From the cell containing the given text, extract its center point as [x, y] coordinate. 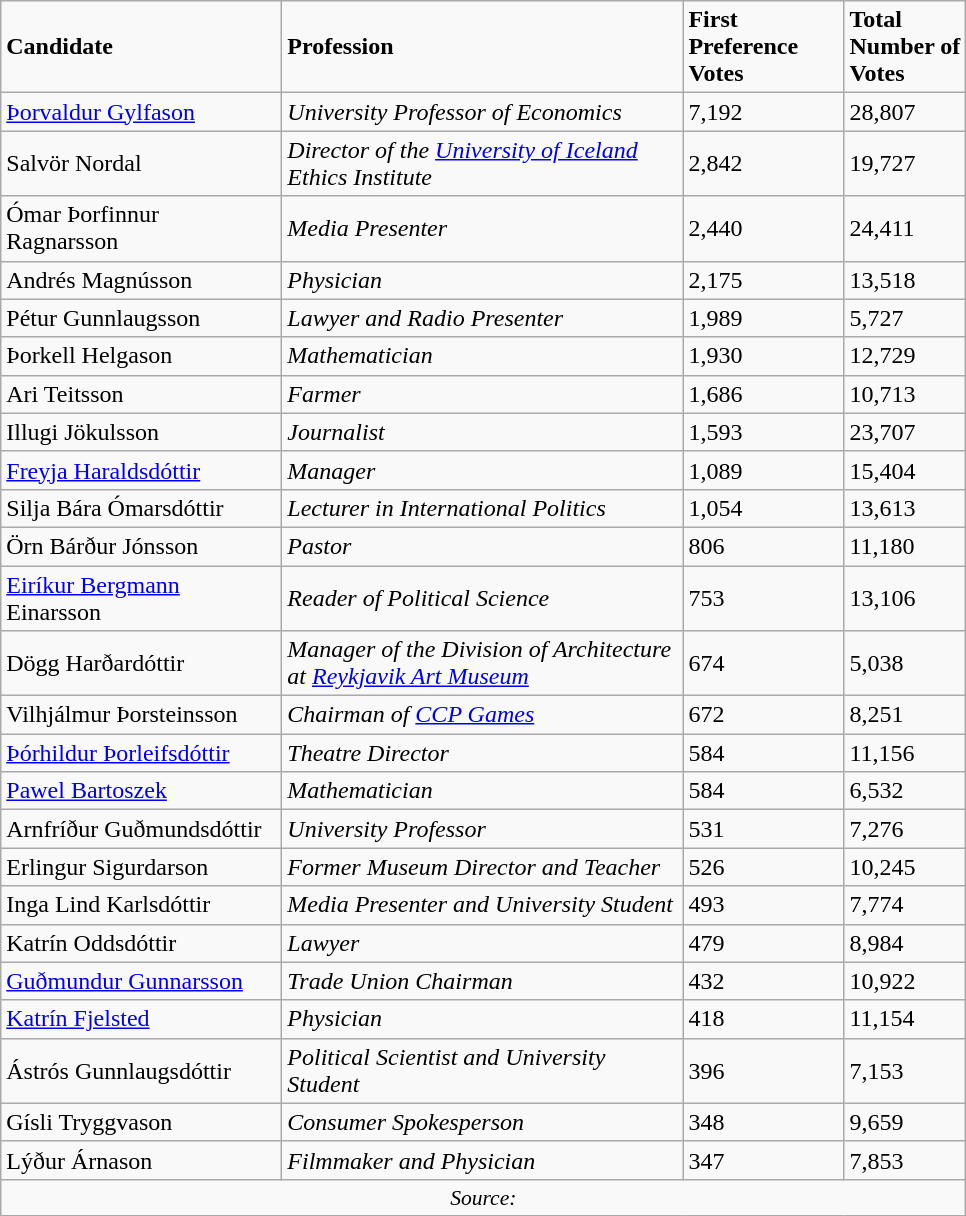
Þórhildur Þorleifsdóttir [142, 753]
Inga Lind Karlsdóttir [142, 905]
Chairman of CCP Games [482, 715]
Director of the University of Iceland Ethics Institute [482, 164]
Illugi Jökulsson [142, 432]
Katrín Fjelsted [142, 1019]
28,807 [905, 112]
1,686 [764, 394]
Salvör Nordal [142, 164]
Manager of the Division of Architecture at Reykjavik Art Museum [482, 664]
Lawyer and Radio Presenter [482, 318]
1,593 [764, 432]
9,659 [905, 1122]
7,774 [905, 905]
Pastor [482, 546]
Consumer Spokesperson [482, 1122]
Theatre Director [482, 753]
Þorkell Helgason [142, 356]
Lecturer in International Politics [482, 508]
24,411 [905, 228]
Ari Teitsson [142, 394]
Filmmaker and Physician [482, 1160]
University Professor [482, 829]
Gísli Tryggvason [142, 1122]
2,842 [764, 164]
Journalist [482, 432]
Vilhjálmur Þorsteinsson [142, 715]
Political Scientist and University Student [482, 1070]
Guðmundur Gunnarsson [142, 981]
396 [764, 1070]
Pétur Gunnlaugsson [142, 318]
1,089 [764, 470]
Candidate [142, 47]
1,054 [764, 508]
753 [764, 598]
10,713 [905, 394]
Andrés Magnússon [142, 280]
7,192 [764, 112]
7,276 [905, 829]
7,853 [905, 1160]
10,245 [905, 867]
479 [764, 943]
7,153 [905, 1070]
Ómar Þorfinnur Ragnarsson [142, 228]
Örn Bárður Jónsson [142, 546]
531 [764, 829]
15,404 [905, 470]
Katrín Oddsdóttir [142, 943]
432 [764, 981]
Reader of Political Science [482, 598]
Lýður Árnason [142, 1160]
493 [764, 905]
672 [764, 715]
10,922 [905, 981]
2,175 [764, 280]
526 [764, 867]
Manager [482, 470]
6,532 [905, 791]
Farmer [482, 394]
19,727 [905, 164]
Media Presenter [482, 228]
11,154 [905, 1019]
2,440 [764, 228]
11,156 [905, 753]
348 [764, 1122]
13,518 [905, 280]
1,930 [764, 356]
Lawyer [482, 943]
806 [764, 546]
11,180 [905, 546]
Ástrós Gunnlaugsdóttir [142, 1070]
8,251 [905, 715]
Source: [484, 1197]
8,984 [905, 943]
347 [764, 1160]
Erlingur Sigurdarson [142, 867]
Freyja Haraldsdóttir [142, 470]
1,989 [764, 318]
Þorvaldur Gylfason [142, 112]
5,038 [905, 664]
Media Presenter and University Student [482, 905]
418 [764, 1019]
Pawel Bartoszek [142, 791]
13,106 [905, 598]
Profession [482, 47]
Arnfríður Guðmundsdóttir [142, 829]
Former Museum Director and Teacher [482, 867]
TotalNumber ofVotes [905, 47]
University Professor of Economics [482, 112]
23,707 [905, 432]
674 [764, 664]
Dögg Harðardóttir [142, 664]
12,729 [905, 356]
Trade Union Chairman [482, 981]
Silja Bára Ómarsdóttir [142, 508]
5,727 [905, 318]
Eiríkur Bergmann Einarsson [142, 598]
13,613 [905, 508]
First Preference Votes [764, 47]
